Detect which cell encompasses the target text, then output its [x, y] center coordinate. 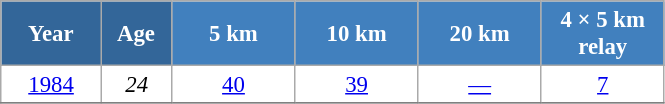
20 km [480, 34]
— [480, 85]
10 km [356, 34]
4 × 5 km relay [602, 34]
1984 [52, 85]
40 [234, 85]
7 [602, 85]
5 km [234, 34]
Year [52, 34]
24 [136, 85]
Age [136, 34]
39 [356, 85]
